Determine the [x, y] coordinate at the center of the cell enclosing the given text.  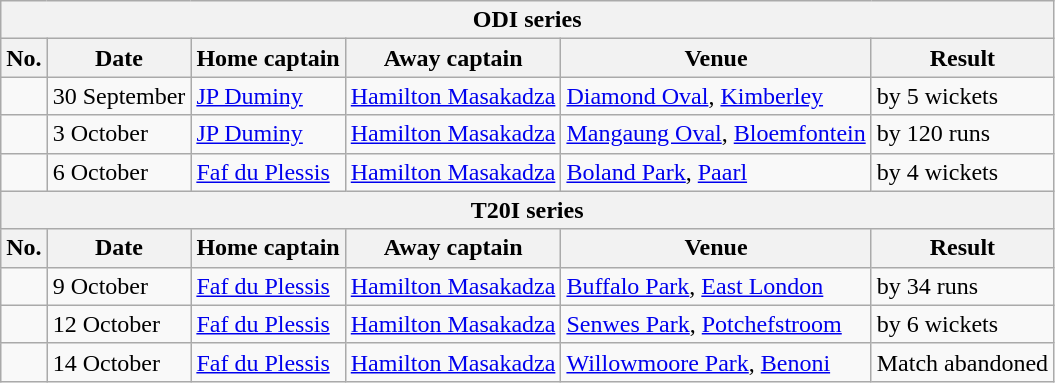
ODI series [528, 20]
by 4 wickets [962, 172]
Boland Park, Paarl [716, 172]
Willowmoore Park, Benoni [716, 362]
by 34 runs [962, 286]
30 September [119, 96]
9 October [119, 286]
3 October [119, 134]
Diamond Oval, Kimberley [716, 96]
by 120 runs [962, 134]
by 5 wickets [962, 96]
14 October [119, 362]
by 6 wickets [962, 324]
Mangaung Oval, Bloemfontein [716, 134]
6 October [119, 172]
12 October [119, 324]
T20I series [528, 210]
Senwes Park, Potchefstroom [716, 324]
Buffalo Park, East London [716, 286]
Match abandoned [962, 362]
